Identify which cell holds the provided text, then report its [X, Y] central coordinate. 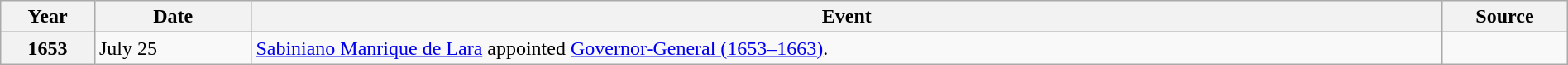
Year [48, 17]
Event [847, 17]
Date [172, 17]
1653 [48, 48]
Sabiniano Manrique de Lara appointed Governor-General (1653–1663). [847, 48]
July 25 [172, 48]
Source [1505, 17]
